Search for the cell housing the specified text and yield its [x, y] center coordinate. 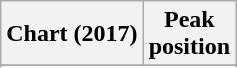
Chart (2017) [72, 34]
Peak position [189, 34]
